Pinpoint the cell where the given text exists, returning its (x, y) midpoint coordinate. 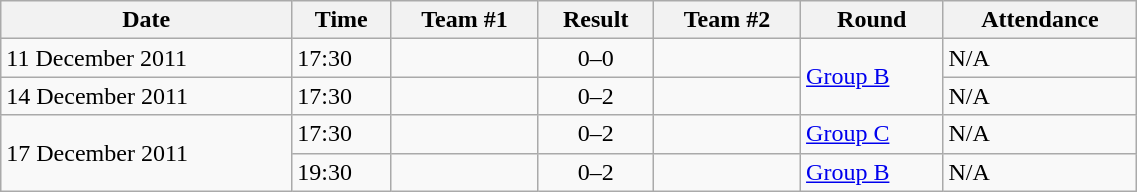
17 December 2011 (146, 153)
Team #2 (726, 20)
Time (342, 20)
11 December 2011 (146, 58)
19:30 (342, 172)
14 December 2011 (146, 96)
Date (146, 20)
Result (596, 20)
Round (872, 20)
0–0 (596, 58)
Team #1 (464, 20)
Group C (872, 134)
Attendance (1040, 20)
